Identify which cell holds the provided text, then report its [X, Y] central coordinate. 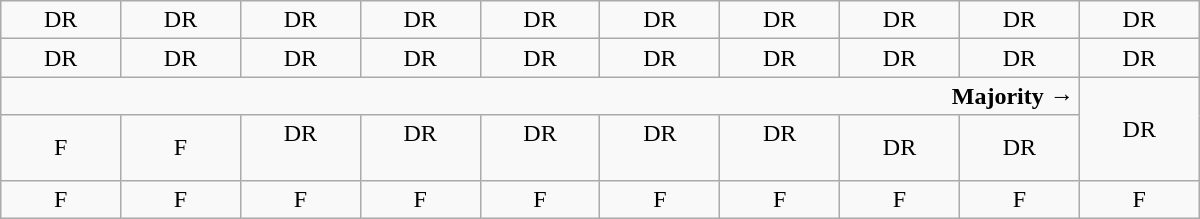
Majority → [540, 96]
